Return the [x, y] coordinate for the center point of the cell that contains the specified text.  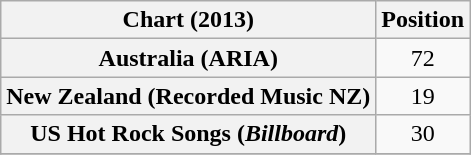
Australia (ARIA) [188, 58]
Position [423, 20]
New Zealand (Recorded Music NZ) [188, 96]
72 [423, 58]
US Hot Rock Songs (Billboard) [188, 134]
19 [423, 96]
30 [423, 134]
Chart (2013) [188, 20]
